Identify which cell holds the provided text, then report its (x, y) central coordinate. 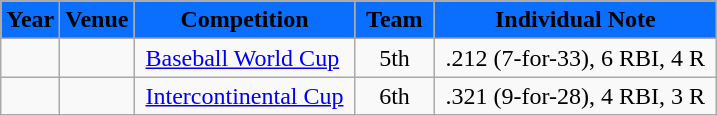
.321 (9-for-28), 4 RBI, 3 R (576, 96)
Intercontinental Cup (244, 96)
Individual Note (576, 20)
Competition (244, 20)
6th (394, 96)
Venue (97, 20)
Year (30, 20)
Baseball World Cup (244, 58)
5th (394, 58)
.212 (7-for-33), 6 RBI, 4 R (576, 58)
Team (394, 20)
